Detect which cell encompasses the target text, then output its [x, y] center coordinate. 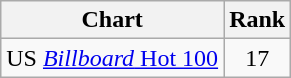
US Billboard Hot 100 [112, 58]
Rank [258, 20]
Chart [112, 20]
17 [258, 58]
